Find where the given text appears and provide that cell's center as [x, y] coordinate. 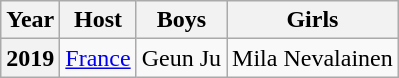
2019 [30, 58]
Geun Ju [181, 58]
Year [30, 20]
France [98, 58]
Mila Nevalainen [313, 58]
Boys [181, 20]
Girls [313, 20]
Host [98, 20]
